Determine the [x, y] coordinate at the center of the cell enclosing the given text.  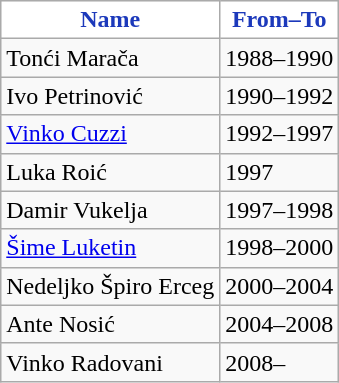
1988–1990 [280, 58]
1998–2000 [280, 248]
From–To [280, 20]
Nedeljko Špiro Erceg [110, 286]
1992–1997 [280, 134]
1990–1992 [280, 96]
Šime Luketin [110, 248]
Ante Nosić [110, 324]
Tonći Marača [110, 58]
2000–2004 [280, 286]
Damir Vukelja [110, 210]
2004–2008 [280, 324]
Ivo Petrinović [110, 96]
Vinko Cuzzi [110, 134]
Name [110, 20]
Vinko Radovani [110, 362]
Luka Roić [110, 172]
2008– [280, 362]
1997–1998 [280, 210]
1997 [280, 172]
